From the cell containing the given text, extract its center point as (x, y) coordinate. 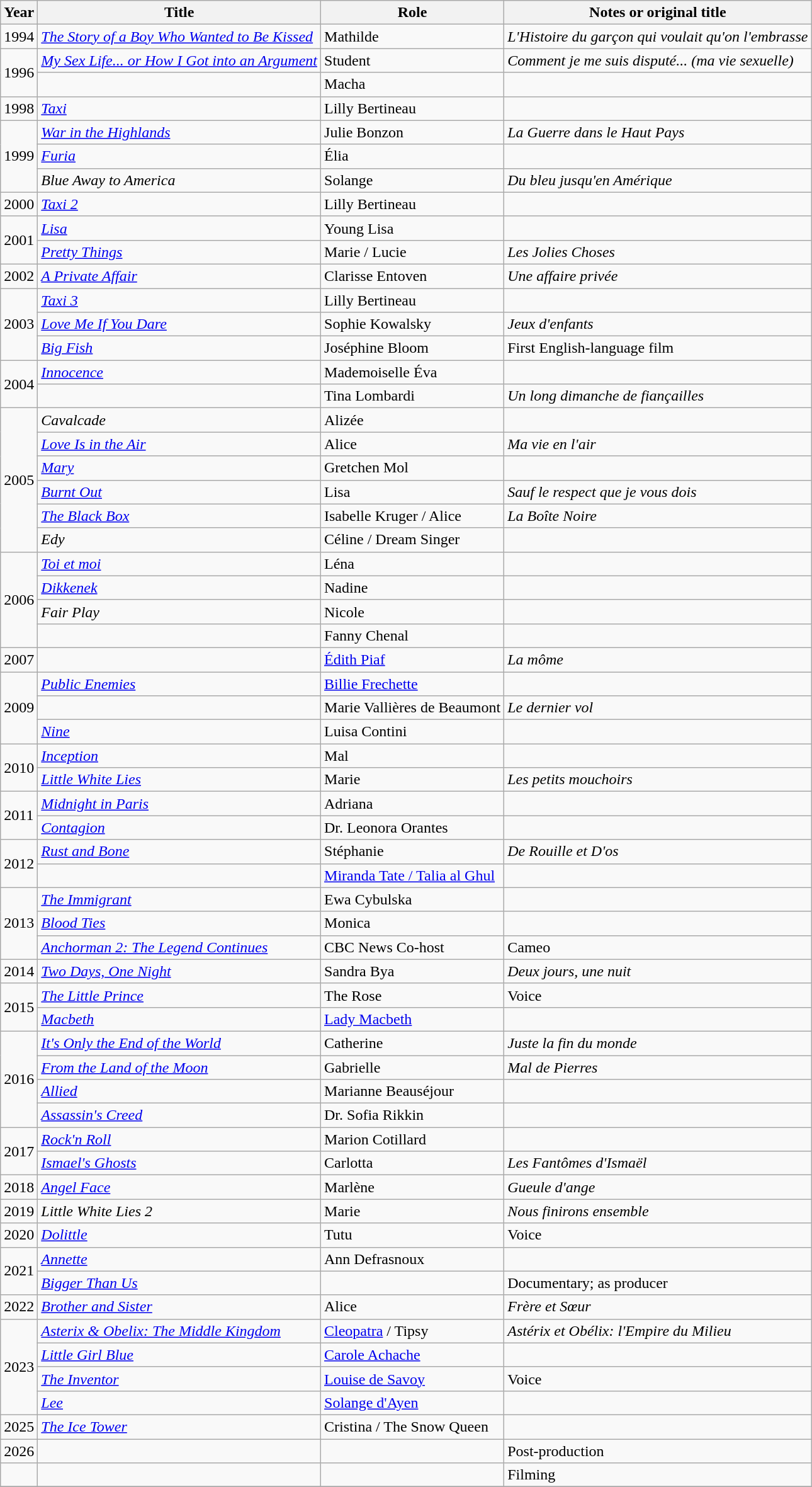
Taxi 3 (179, 300)
Marie / Lucie (413, 252)
2025 (19, 1427)
Filming (658, 1475)
Adriana (413, 804)
2010 (19, 768)
The Ice Tower (179, 1427)
Bigger Than Us (179, 1283)
2000 (19, 204)
Les petits mouchoirs (658, 780)
2022 (19, 1307)
Dr. Leonora Orantes (413, 828)
2015 (19, 1007)
The Story of a Boy Who Wanted to Be Kissed (179, 37)
Inception (179, 756)
Deux jours, une nuit (658, 971)
Gueule d'ange (658, 1187)
The Black Box (179, 516)
Nadine (413, 588)
Du bleu jusqu'en Amérique (658, 180)
Title (179, 13)
Céline / Dream Singer (413, 540)
L'Histoire du garçon qui voulait qu'on l'embrasse (658, 37)
Contagion (179, 828)
Luisa Contini (413, 732)
Marianne Beauséjour (413, 1091)
2009 (19, 707)
Tina Lombardi (413, 396)
Toi et moi (179, 564)
Assassin's Creed (179, 1115)
Un long dimanche de fiançailles (658, 396)
Stéphanie (413, 852)
Les Jolies Choses (658, 252)
The Inventor (179, 1379)
Cameo (658, 947)
Marlène (413, 1187)
2018 (19, 1187)
The Little Prince (179, 995)
Léna (413, 564)
Furia (179, 156)
Student (413, 60)
Gretchen Mol (413, 468)
The Rose (413, 995)
Angel Face (179, 1187)
2013 (19, 923)
The Immigrant (179, 899)
Mathilde (413, 37)
Jeux d'enfants (658, 324)
Brother and Sister (179, 1307)
Nicole (413, 612)
Cristina / The Snow Queen (413, 1427)
First English-language film (658, 348)
Sophie Kowalsky (413, 324)
Two Days, One Night (179, 971)
Isabelle Kruger / Alice (413, 516)
1996 (19, 72)
Year (19, 13)
2006 (19, 600)
Notes or original title (658, 13)
La Boîte Noire (658, 516)
Mary (179, 468)
Mal de Pierres (658, 1068)
Blood Ties (179, 923)
Mademoiselle Éva (413, 372)
Fair Play (179, 612)
2017 (19, 1151)
Juste la fin du monde (658, 1043)
Julie Bonzon (413, 132)
Rust and Bone (179, 852)
Mal (413, 756)
1998 (19, 108)
2007 (19, 659)
Marion Cotillard (413, 1139)
Nine (179, 732)
Big Fish (179, 348)
2001 (19, 240)
Miranda Tate / Talia al Ghul (413, 875)
Love Me If You Dare (179, 324)
Allied (179, 1091)
Gabrielle (413, 1068)
Love Is in the Air (179, 444)
Fanny Chenal (413, 635)
La môme (658, 659)
De Rouille et D'os (658, 852)
Frère et Sœur (658, 1307)
Les Fantômes d'Ismaël (658, 1163)
Sauf le respect que je vous dois (658, 492)
My Sex Life... or How I Got into an Argument (179, 60)
2020 (19, 1235)
Lee (179, 1403)
La Guerre dans le Haut Pays (658, 132)
2023 (19, 1367)
Little White Lies 2 (179, 1211)
Sandra Bya (413, 971)
1999 (19, 156)
Carole Achache (413, 1355)
Alizée (413, 420)
Innocence (179, 372)
Élia (413, 156)
Ma vie en l'air (658, 444)
Tutu (413, 1235)
Clarisse Entoven (413, 276)
2002 (19, 276)
Rock'n Roll (179, 1139)
A Private Affair (179, 276)
Une affaire privée (658, 276)
Macha (413, 84)
Blue Away to America (179, 180)
Documentary; as producer (658, 1283)
Taxi (179, 108)
Ann Defrasnoux (413, 1259)
Louise de Savoy (413, 1379)
Marie Vallières de Beaumont (413, 708)
Young Lisa (413, 228)
Public Enemies (179, 683)
2004 (19, 384)
Ismael's Ghosts (179, 1163)
War in the Highlands (179, 132)
Nous finirons ensemble (658, 1211)
1994 (19, 37)
2014 (19, 971)
From the Land of the Moon (179, 1068)
Solange d'Ayen (413, 1403)
Midnight in Paris (179, 804)
Macbeth (179, 1019)
Post-production (658, 1450)
Dikkenek (179, 588)
Joséphine Bloom (413, 348)
Monica (413, 923)
Asterix & Obelix: The Middle Kingdom (179, 1331)
It's Only the End of the World (179, 1043)
Edy (179, 540)
Carlotta (413, 1163)
Édith Piaf (413, 659)
Little White Lies (179, 780)
CBC News Co-host (413, 947)
Catherine (413, 1043)
Annette (179, 1259)
Astérix et Obélix: l'Empire du Milieu (658, 1331)
2011 (19, 816)
2021 (19, 1271)
Role (413, 13)
Lady Macbeth (413, 1019)
Dolittle (179, 1235)
Ewa Cybulska (413, 899)
2003 (19, 324)
Le dernier vol (658, 708)
Taxi 2 (179, 204)
Anchorman 2: The Legend Continues (179, 947)
Burnt Out (179, 492)
2026 (19, 1450)
Billie Frechette (413, 683)
Dr. Sofia Rikkin (413, 1115)
Cavalcade (179, 420)
Little Girl Blue (179, 1355)
Pretty Things (179, 252)
2005 (19, 480)
Solange (413, 180)
2016 (19, 1079)
Cleopatra / Tipsy (413, 1331)
2012 (19, 863)
Comment je me suis disputé... (ma vie sexuelle) (658, 60)
2019 (19, 1211)
